Detect which cell encompasses the target text, then output its (X, Y) center coordinate. 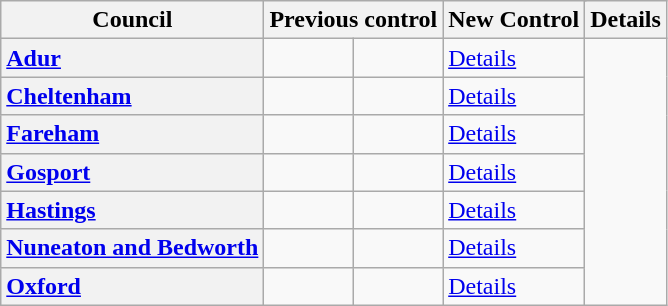
Nuneaton and Bedworth (132, 248)
Council (132, 20)
Hastings (132, 210)
Previous control (354, 20)
Adur (132, 58)
Cheltenham (132, 96)
Fareham (132, 134)
New Control (514, 20)
Gosport (132, 172)
Oxford (132, 286)
